Output the [X, Y] coordinate of the center of the cell containing the given text.  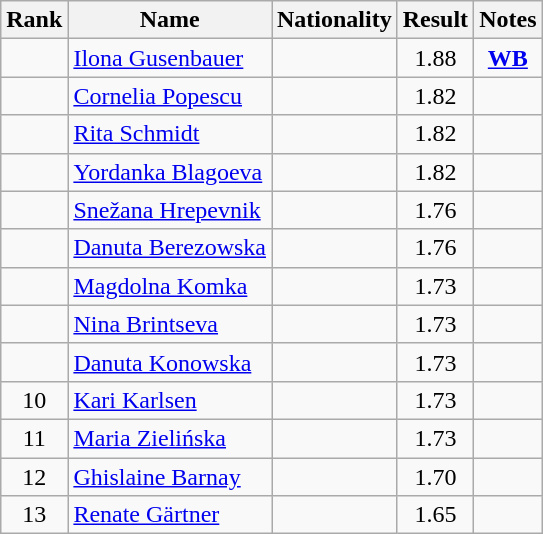
12 [34, 477]
Danuta Berezowska [170, 248]
Danuta Konowska [170, 362]
Yordanka Blagoeva [170, 172]
1.88 [435, 58]
13 [34, 515]
Result [435, 20]
WB [508, 58]
11 [34, 438]
1.65 [435, 515]
Rita Schmidt [170, 134]
1.70 [435, 477]
Renate Gärtner [170, 515]
Snežana Hrepevnik [170, 210]
10 [34, 400]
Notes [508, 20]
Maria Zielińska [170, 438]
Ilona Gusenbauer [170, 58]
Nationality [335, 20]
Rank [34, 20]
Magdolna Komka [170, 286]
Nina Brintseva [170, 324]
Ghislaine Barnay [170, 477]
Kari Karlsen [170, 400]
Name [170, 20]
Cornelia Popescu [170, 96]
